Capture the cell that displays the provided text and extract its (X, Y) central coordinate. 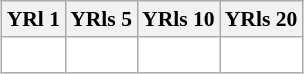
YRls 5 (101, 19)
YRl 1 (34, 19)
YRls 10 (178, 19)
YRls 20 (262, 19)
